Output the [x, y] coordinate of the center of the cell containing the given text.  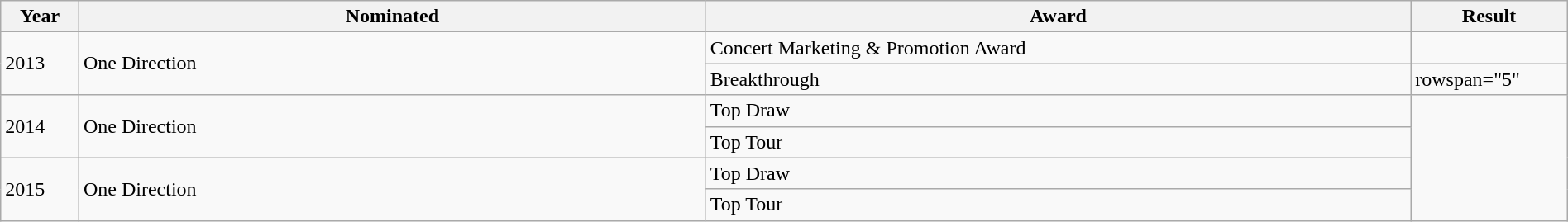
2015 [40, 189]
2014 [40, 126]
Result [1489, 17]
rowspan="5" [1489, 79]
Concert Marketing & Promotion Award [1059, 48]
2013 [40, 64]
Year [40, 17]
Award [1059, 17]
Breakthrough [1059, 79]
Nominated [392, 17]
